Capture the cell that displays the provided text and extract its (X, Y) central coordinate. 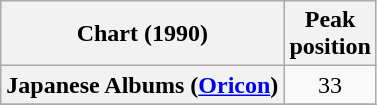
33 (330, 85)
Peakposition (330, 34)
Chart (1990) (142, 34)
Japanese Albums (Oricon) (142, 85)
